Find where the given text appears and provide that cell's center as (X, Y) coordinate. 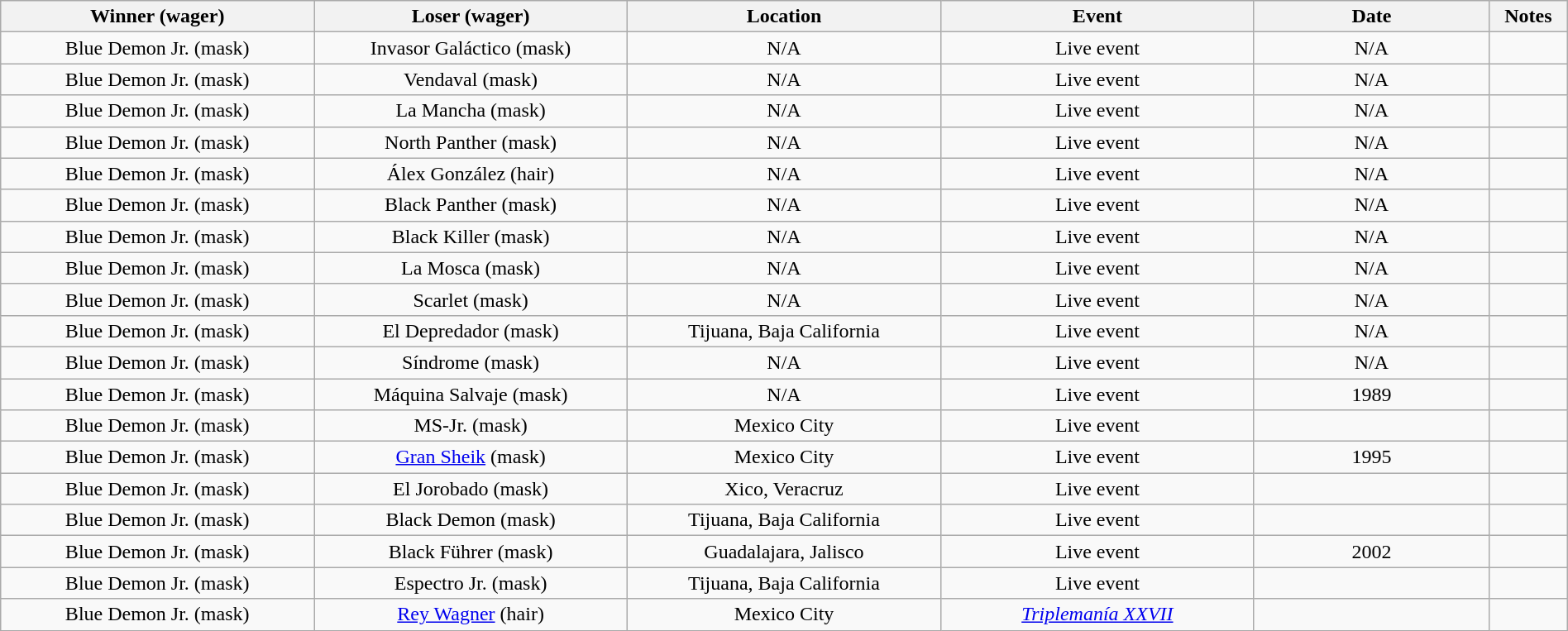
Black Führer (mask) (471, 552)
Loser (wager) (471, 17)
Invasor Galáctico (mask) (471, 48)
Guadalajara, Jalisco (784, 552)
Xico, Veracruz (784, 489)
Espectro Jr. (mask) (471, 583)
Vendaval (mask) (471, 79)
Gran Sheik (mask) (471, 457)
Location (784, 17)
North Panther (mask) (471, 142)
MS-Jr. (mask) (471, 426)
Síndrome (mask) (471, 362)
Álex González (hair) (471, 174)
Winner (wager) (157, 17)
Black Panther (mask) (471, 205)
La Mosca (mask) (471, 268)
Máquina Salvaje (mask) (471, 394)
Notes (1528, 17)
Rey Wagner (hair) (471, 614)
1989 (1371, 394)
Triplemanía XXVII (1097, 614)
El Depredador (mask) (471, 331)
Black Demon (mask) (471, 520)
El Jorobado (mask) (471, 489)
2002 (1371, 552)
Black Killer (mask) (471, 237)
La Mancha (mask) (471, 111)
Date (1371, 17)
Event (1097, 17)
Scarlet (mask) (471, 299)
1995 (1371, 457)
